Find where the given text appears and provide that cell's center as [x, y] coordinate. 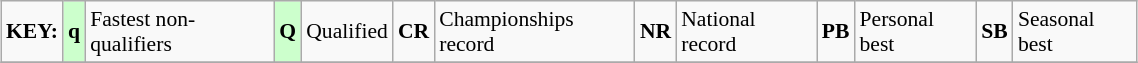
Championships record [534, 32]
Qualified [347, 32]
Seasonal best [1075, 32]
NR [656, 32]
Fastest non-qualifiers [180, 32]
Personal best [916, 32]
KEY: [32, 32]
CR [414, 32]
National record [746, 32]
q [74, 32]
SB [994, 32]
PB [836, 32]
Q [288, 32]
